Locate the cell with the specified text and output its (X, Y) center coordinate. 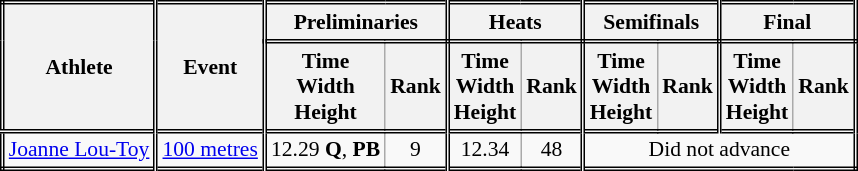
Preliminaries (356, 22)
48 (552, 150)
Semifinals (651, 22)
12.29 Q, PB (324, 150)
Athlete (79, 67)
Heats (515, 22)
100 metres (210, 150)
9 (416, 150)
Did not advance (719, 150)
Final (787, 22)
12.34 (484, 150)
Joanne Lou-Toy (79, 150)
Event (210, 67)
